Identify which cell holds the provided text, then report its (X, Y) central coordinate. 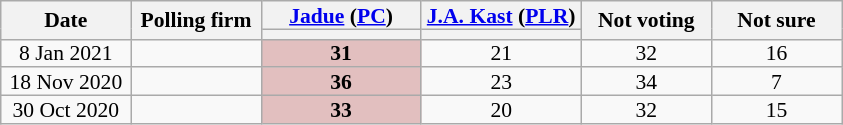
30 Oct 2020 (66, 110)
23 (501, 82)
7 (776, 82)
34 (646, 82)
Jadue (PC) (341, 15)
15 (776, 110)
Polling firm (196, 20)
Date (66, 20)
31 (341, 53)
20 (501, 110)
33 (341, 110)
Not voting (646, 20)
18 Nov 2020 (66, 82)
8 Jan 2021 (66, 53)
Not sure (776, 20)
21 (501, 53)
16 (776, 53)
J.A. Kast (PLR) (501, 15)
36 (341, 82)
